Scan for the cell matching the given text and deliver its [X, Y] coordinate at center. 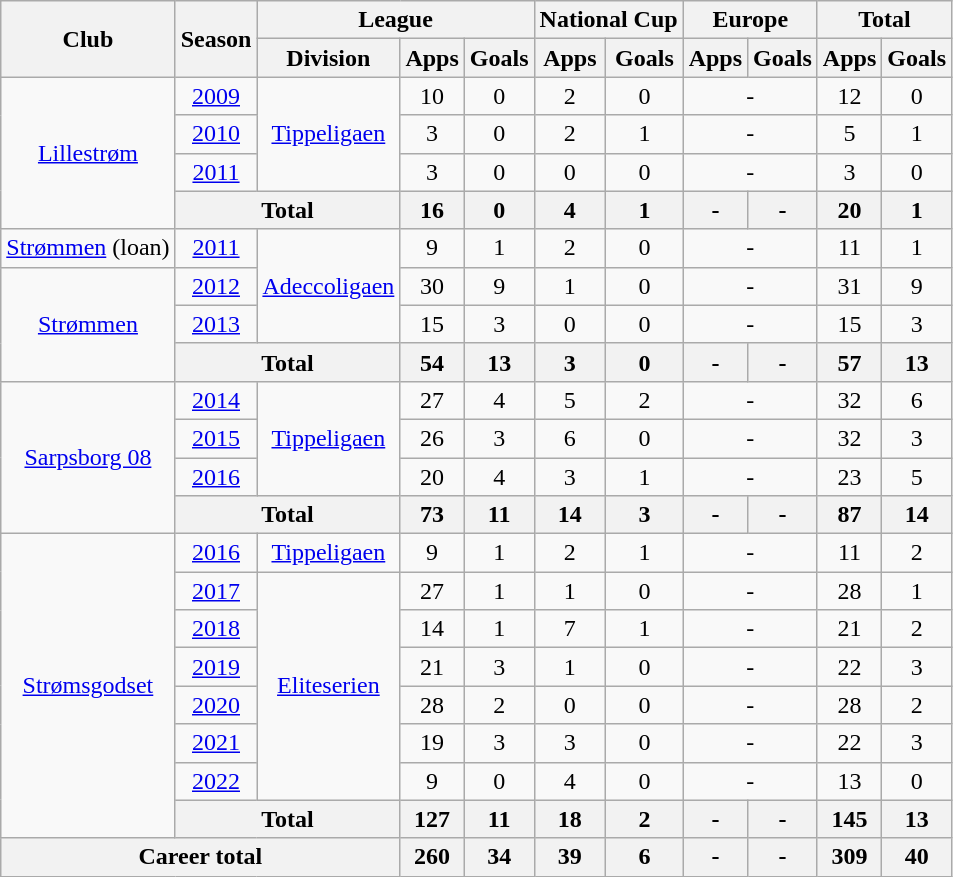
2012 [216, 286]
31 [849, 286]
19 [432, 743]
12 [849, 96]
2022 [216, 781]
26 [432, 438]
2019 [216, 667]
Club [88, 39]
Eliteserien [328, 686]
2018 [216, 629]
23 [849, 477]
Division [328, 58]
2009 [216, 96]
Career total [200, 857]
40 [917, 857]
2020 [216, 705]
127 [432, 819]
Season [216, 39]
Strømmen [88, 324]
39 [570, 857]
34 [499, 857]
2014 [216, 400]
54 [432, 362]
Sarpsborg 08 [88, 457]
7 [570, 629]
2017 [216, 591]
2013 [216, 324]
145 [849, 819]
309 [849, 857]
57 [849, 362]
87 [849, 515]
18 [570, 819]
National Cup [608, 20]
10 [432, 96]
2015 [216, 438]
2021 [216, 743]
16 [432, 210]
260 [432, 857]
League [396, 20]
73 [432, 515]
Strømmen (loan) [88, 248]
Strømsgodset [88, 686]
Adeccoligaen [328, 286]
Europe [750, 20]
30 [432, 286]
Lillestrøm [88, 153]
2010 [216, 134]
